Return (X, Y) of the center of cell containing provided text 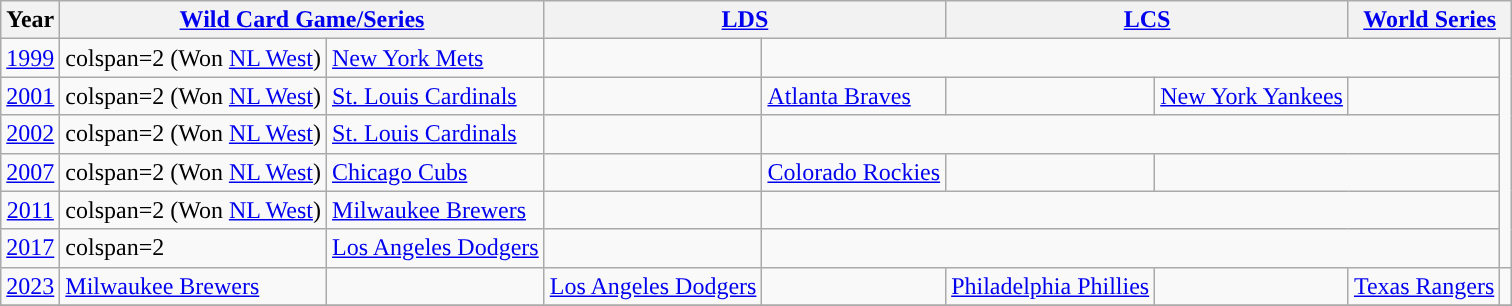
2017 (30, 248)
Atlanta Braves (854, 96)
Year (30, 20)
Wild Card Game/Series (302, 20)
2007 (30, 172)
Chicago Cubs (436, 172)
Philadelphia Phillies (1050, 286)
1999 (30, 58)
New York Mets (436, 58)
2001 (30, 96)
colspan=2 (194, 248)
LDS (744, 20)
Texas Rangers (1424, 286)
New York Yankees (1252, 96)
2023 (30, 286)
2002 (30, 134)
Colorado Rockies (854, 172)
World Series (1429, 20)
2011 (30, 210)
LCS (1148, 20)
